Return (X, Y) of the center of cell containing provided text 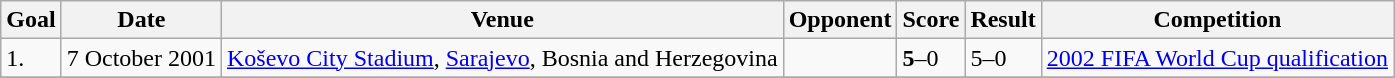
Date (141, 20)
Goal (31, 20)
Opponent (840, 20)
Venue (503, 20)
Result (1003, 20)
Koševo City Stadium, Sarajevo, Bosnia and Herzegovina (503, 58)
Score (931, 20)
7 October 2001 (141, 58)
2002 FIFA World Cup qualification (1217, 58)
1. (31, 58)
Competition (1217, 20)
